Search for the cell housing the specified text and yield its [x, y] center coordinate. 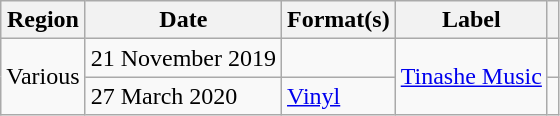
Region [43, 20]
Format(s) [339, 20]
Various [43, 77]
27 March 2020 [183, 96]
21 November 2019 [183, 58]
Date [183, 20]
Vinyl [339, 96]
Label [471, 20]
Tinashe Music [471, 77]
